Determine the (x, y) coordinate at the center of the cell enclosing the given text.  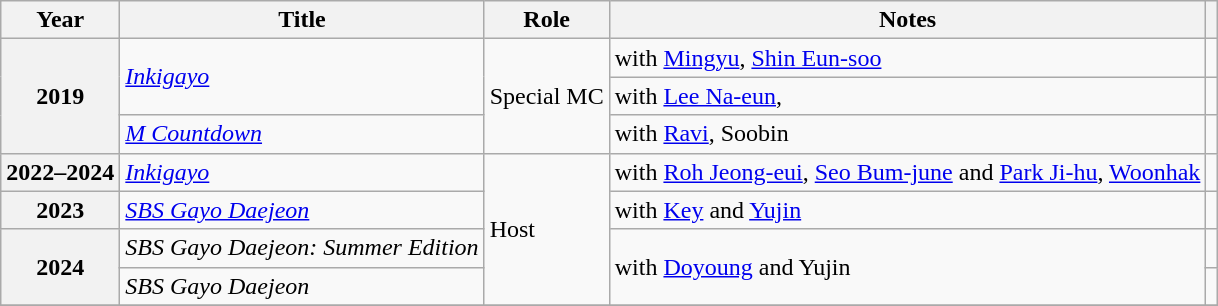
2024 (60, 267)
Notes (908, 20)
with Mingyu, Shin Eun-soo (908, 58)
with Doyoung and Yujin (908, 267)
Year (60, 20)
Host (546, 229)
2023 (60, 210)
2019 (60, 96)
with Ravi, Soobin (908, 134)
with Roh Jeong-eui, Seo Bum-june and Park Ji-hu, Woonhak (908, 172)
with Lee Na-eun, (908, 96)
with Key and Yujin (908, 210)
Special MC (546, 96)
SBS Gayo Daejeon: Summer Edition (302, 248)
Title (302, 20)
2022–2024 (60, 172)
Role (546, 20)
M Countdown (302, 134)
